Locate the cell with the specified text and output its (x, y) center coordinate. 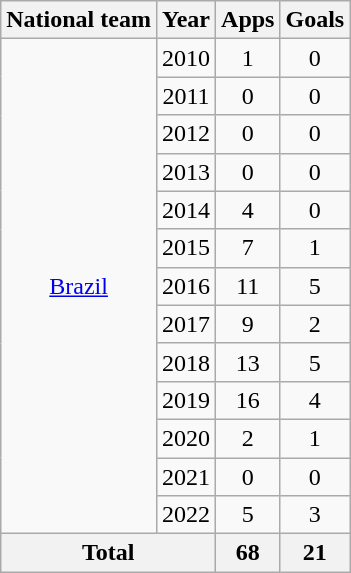
Goals (315, 20)
11 (248, 286)
2011 (186, 96)
2016 (186, 286)
13 (248, 362)
2015 (186, 248)
3 (315, 515)
7 (248, 248)
2010 (186, 58)
2014 (186, 210)
National team (79, 20)
68 (248, 553)
2013 (186, 172)
2022 (186, 515)
2018 (186, 362)
2020 (186, 438)
Total (108, 553)
2017 (186, 324)
2019 (186, 400)
2021 (186, 477)
9 (248, 324)
Year (186, 20)
21 (315, 553)
Apps (248, 20)
16 (248, 400)
2012 (186, 134)
Brazil (79, 286)
